Detect which cell encompasses the target text, then output its (x, y) center coordinate. 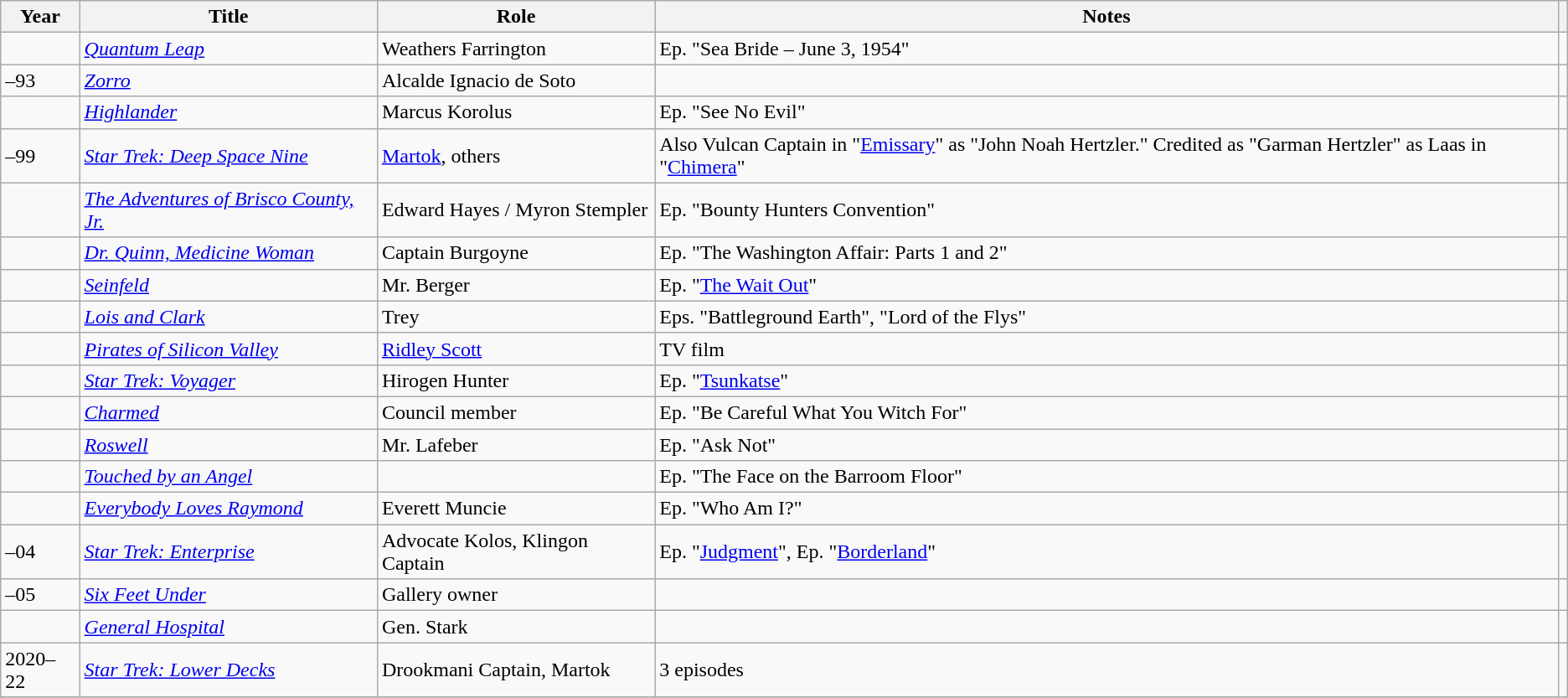
Also Vulcan Captain in "Emissary" as "John Noah Hertzler." Credited as "Garman Hertzler" as Laas in "Chimera" (1106, 156)
Dr. Quinn, Medicine Woman (228, 253)
Pirates of Silicon Valley (228, 349)
Council member (516, 412)
Ep. "Tsunkatse" (1106, 380)
Ep. "The Wait Out" (1106, 285)
Star Trek: Enterprise (228, 551)
Star Trek: Lower Decks (228, 670)
Ep. "Be Careful What You Witch For" (1106, 412)
Marcus Korolus (516, 112)
Martok, others (516, 156)
Roswell (228, 445)
Ridley Scott (516, 349)
Notes (1106, 17)
Year (40, 17)
Ep. "Who Am I?" (1106, 509)
Role (516, 17)
Lois and Clark (228, 317)
Zorro (228, 80)
Hirogen Hunter (516, 380)
Ep. "Bounty Hunters Convention" (1106, 209)
Gallery owner (516, 595)
The Adventures of Brisco County, Jr. (228, 209)
Seinfeld (228, 285)
Edward Hayes / Myron Stempler (516, 209)
Ep. "The Face on the Barroom Floor" (1106, 477)
Title (228, 17)
General Hospital (228, 627)
Ep. "Sea Bride – June 3, 1954" (1106, 49)
3 episodes (1106, 670)
Star Trek: Deep Space Nine (228, 156)
–99 (40, 156)
Mr. Lafeber (516, 445)
Trey (516, 317)
–04 (40, 551)
Charmed (228, 412)
Advocate Kolos, Klingon Captain (516, 551)
Six Feet Under (228, 595)
Eps. "Battleground Earth", "Lord of the Flys" (1106, 317)
Ep. "See No Evil" (1106, 112)
Mr. Berger (516, 285)
–93 (40, 80)
Weathers Farrington (516, 49)
Touched by an Angel (228, 477)
Alcalde Ignacio de Soto (516, 80)
Ep. "The Washington Affair: Parts 1 and 2" (1106, 253)
–05 (40, 595)
Gen. Stark (516, 627)
2020–22 (40, 670)
Everett Muncie (516, 509)
Everybody Loves Raymond (228, 509)
Drookmani Captain, Martok (516, 670)
Ep. "Ask Not" (1106, 445)
Highlander (228, 112)
Ep. "Judgment", Ep. "Borderland" (1106, 551)
TV film (1106, 349)
Quantum Leap (228, 49)
Captain Burgoyne (516, 253)
Star Trek: Voyager (228, 380)
